Return the [X, Y] coordinate for the center point of the cell that contains the specified text.  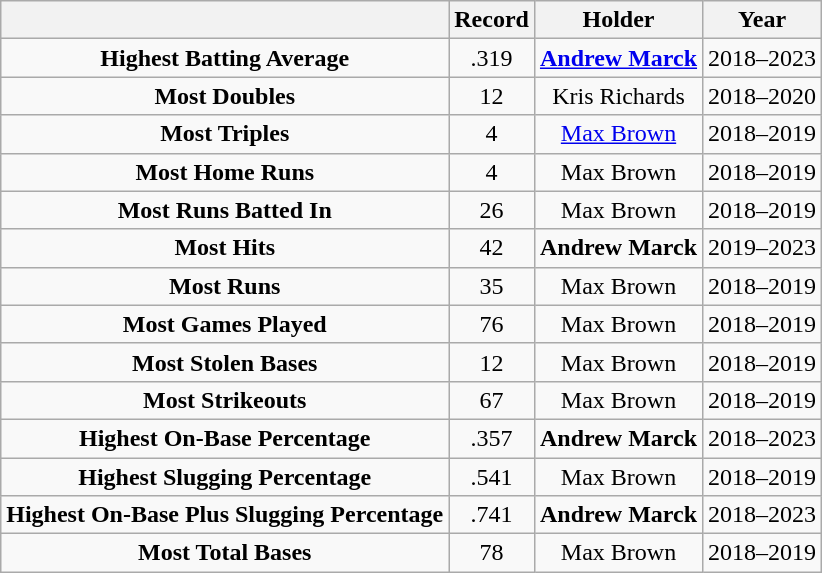
26 [492, 210]
42 [492, 248]
Highest On-Base Plus Slugging Percentage [225, 515]
Year [762, 20]
Highest Slugging Percentage [225, 477]
67 [492, 400]
Holder [618, 20]
Most Runs Batted In [225, 210]
Most Home Runs [225, 172]
.357 [492, 438]
Most Total Bases [225, 553]
76 [492, 324]
Highest Batting Average [225, 58]
.541 [492, 477]
2019–2023 [762, 248]
78 [492, 553]
Most Triples [225, 134]
Most Runs [225, 286]
Most Stolen Bases [225, 362]
2018–2020 [762, 96]
Most Hits [225, 248]
Most Games Played [225, 324]
Highest On-Base Percentage [225, 438]
35 [492, 286]
Most Strikeouts [225, 400]
Kris Richards [618, 96]
.319 [492, 58]
.741 [492, 515]
Most Doubles [225, 96]
Record [492, 20]
